Return [x, y] of the center of cell containing provided text 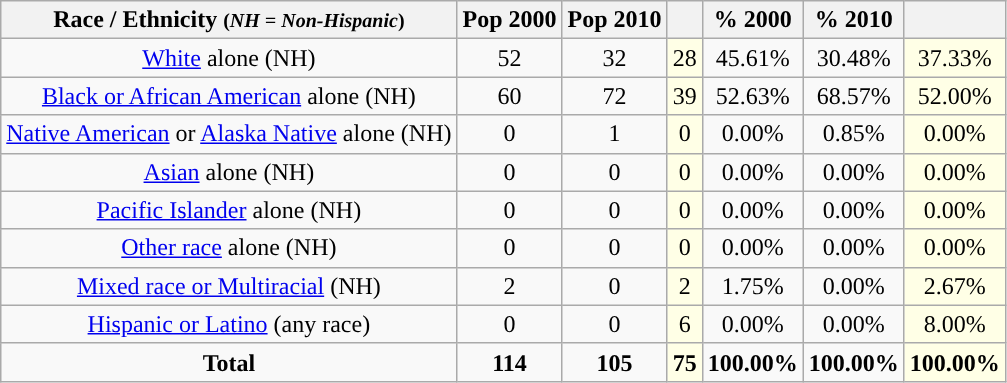
Asian alone (NH) [229, 172]
Race / Ethnicity (NH = Non-Hispanic) [229, 20]
White alone (NH) [229, 58]
1 [614, 134]
Mixed race or Multiracial (NH) [229, 286]
0.85% [854, 134]
Black or African American alone (NH) [229, 96]
Pop 2010 [614, 20]
Pop 2000 [510, 20]
Other race alone (NH) [229, 248]
32 [614, 58]
Pacific Islander alone (NH) [229, 210]
52.63% [752, 96]
2.67% [954, 286]
45.61% [752, 58]
6 [684, 324]
1.75% [752, 286]
Native American or Alaska Native alone (NH) [229, 134]
37.33% [954, 58]
60 [510, 96]
30.48% [854, 58]
52 [510, 58]
28 [684, 58]
8.00% [954, 324]
Total [229, 362]
105 [614, 362]
75 [684, 362]
% 2000 [752, 20]
% 2010 [854, 20]
114 [510, 362]
72 [614, 96]
Hispanic or Latino (any race) [229, 324]
68.57% [854, 96]
39 [684, 96]
52.00% [954, 96]
